Detect which cell encompasses the target text, then output its (x, y) center coordinate. 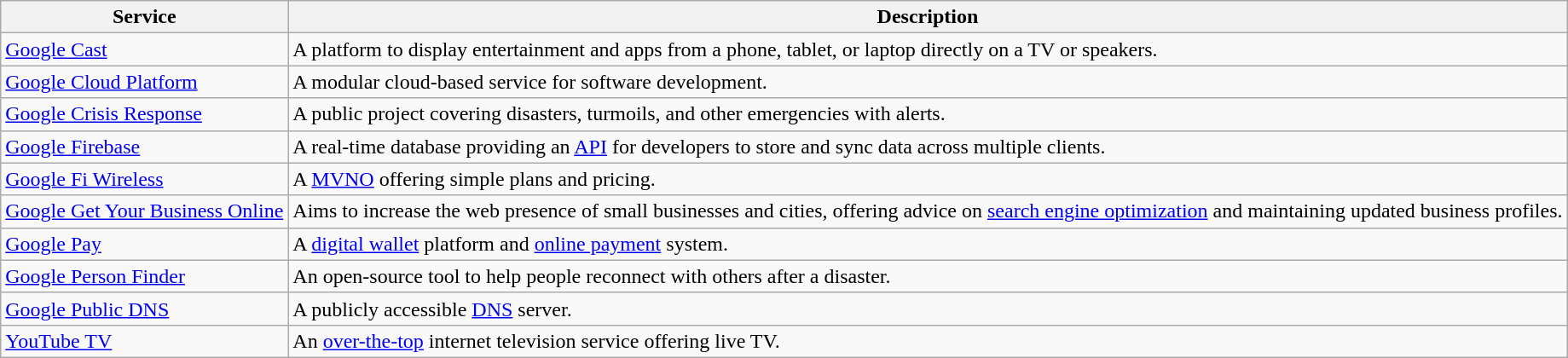
A digital wallet platform and online payment system. (928, 244)
Google Cast (145, 49)
An open-source tool to help people reconnect with others after a disaster. (928, 276)
A publicly accessible DNS server. (928, 309)
An over-the-top internet television service offering live TV. (928, 341)
Description (928, 17)
Google Public DNS (145, 309)
YouTube TV (145, 341)
A platform to display entertainment and apps from a phone, tablet, or laptop directly on a TV or speakers. (928, 49)
Google Fi Wireless (145, 179)
Google Firebase (145, 147)
A real-time database providing an API for developers to store and sync data across multiple clients. (928, 147)
A MVNO offering simple plans and pricing. (928, 179)
Google Get Your Business Online (145, 211)
Google Cloud Platform (145, 82)
Service (145, 17)
A public project covering disasters, turmoils, and other emergencies with alerts. (928, 114)
A modular cloud-based service for software development. (928, 82)
Google Pay (145, 244)
Google Person Finder (145, 276)
Google Crisis Response (145, 114)
